Capture the cell that displays the provided text and extract its [X, Y] central coordinate. 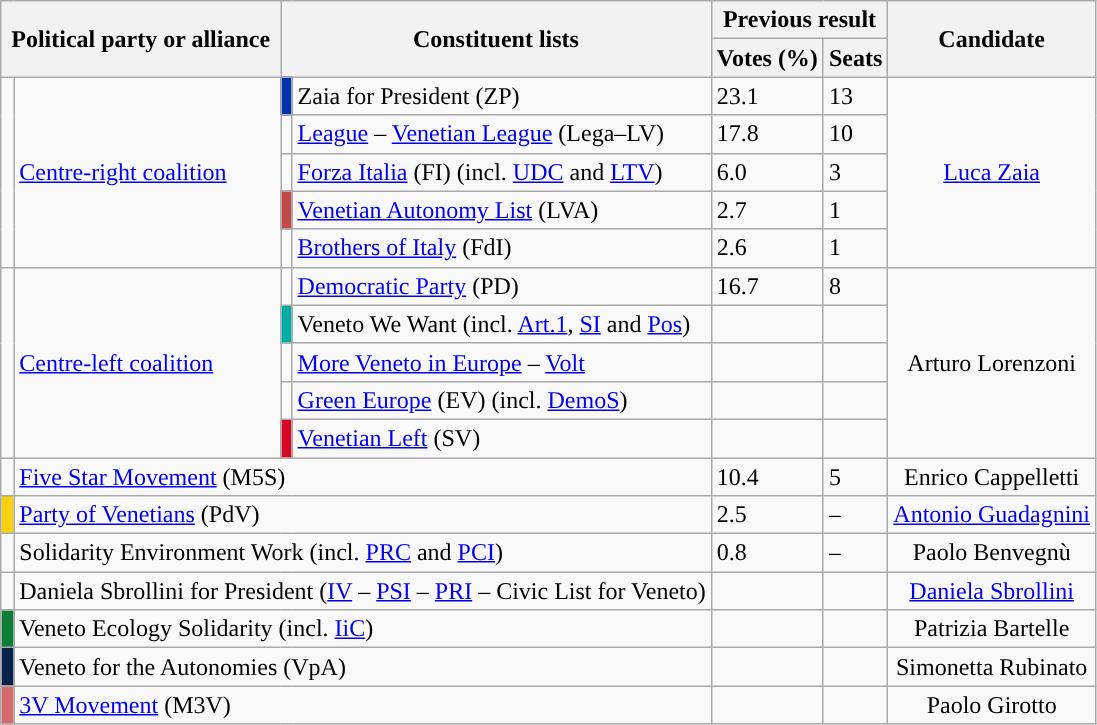
Daniela Sbrollini for President (IV – PSI – PRI – Civic List for Veneto) [362, 591]
Brothers of Italy (FdI) [502, 248]
0.8 [767, 553]
5 [855, 477]
2.6 [767, 248]
10.4 [767, 477]
Party of Venetians (PdV) [362, 515]
Venetian Autonomy List (LVA) [502, 210]
Green Europe (EV) (incl. DemoS) [502, 400]
Simonetta Rubinato [992, 667]
17.8 [767, 134]
Veneto for the Autonomies (VpA) [362, 667]
Arturo Lorenzoni [992, 362]
Previous result [800, 20]
23.1 [767, 96]
Paolo Girotto [992, 705]
Political party or alliance [141, 39]
Venetian Left (SV) [502, 438]
Antonio Guadagnini [992, 515]
Centre-left coalition [148, 362]
League – Venetian League (Lega–LV) [502, 134]
Solidarity Environment Work (incl. PRC and PCI) [362, 553]
Democratic Party (PD) [502, 286]
8 [855, 286]
Paolo Benvegnù [992, 553]
2.5 [767, 515]
3 [855, 172]
Zaia for President (ZP) [502, 96]
Luca Zaia [992, 172]
Constituent lists [496, 39]
Votes (%) [767, 58]
Veneto We Want (incl. Art.1, SI and Pos) [502, 324]
More Veneto in Europe – Volt [502, 362]
Forza Italia (FI) (incl. UDC and LTV) [502, 172]
13 [855, 96]
Daniela Sbrollini [992, 591]
Candidate [992, 39]
Enrico Cappelletti [992, 477]
Patrizia Bartelle [992, 629]
Centre-right coalition [148, 172]
Five Star Movement (M5S) [362, 477]
10 [855, 134]
Veneto Ecology Solidarity (incl. IiC) [362, 629]
Seats [855, 58]
3V Movement (M3V) [362, 705]
16.7 [767, 286]
6.0 [767, 172]
2.7 [767, 210]
